Capture the cell that displays the provided text and extract its [x, y] central coordinate. 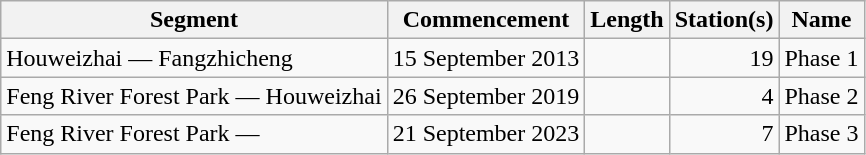
7 [724, 134]
Feng River Forest Park — [194, 134]
26 September 2019 [486, 96]
Station(s) [724, 20]
Phase 2 [822, 96]
Commencement [486, 20]
Name [822, 20]
Segment [194, 20]
Phase 1 [822, 58]
Feng River Forest Park — Houweizhai [194, 96]
15 September 2013 [486, 58]
21 September 2023 [486, 134]
19 [724, 58]
Length [627, 20]
Houweizhai — Fangzhicheng [194, 58]
4 [724, 96]
Phase 3 [822, 134]
